Identify which cell holds the provided text, then report its (x, y) central coordinate. 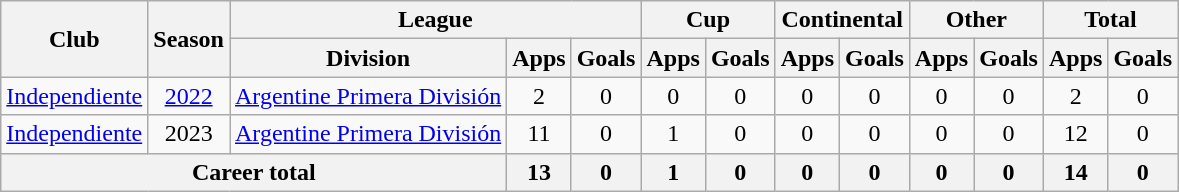
Other (976, 20)
2023 (189, 134)
13 (539, 172)
11 (539, 134)
Season (189, 39)
12 (1075, 134)
Division (368, 58)
Club (74, 39)
Cup (708, 20)
14 (1075, 172)
League (436, 20)
Career total (254, 172)
2022 (189, 96)
Total (1110, 20)
Continental (842, 20)
